Return the [X, Y] coordinate for the center point of the cell that contains the specified text.  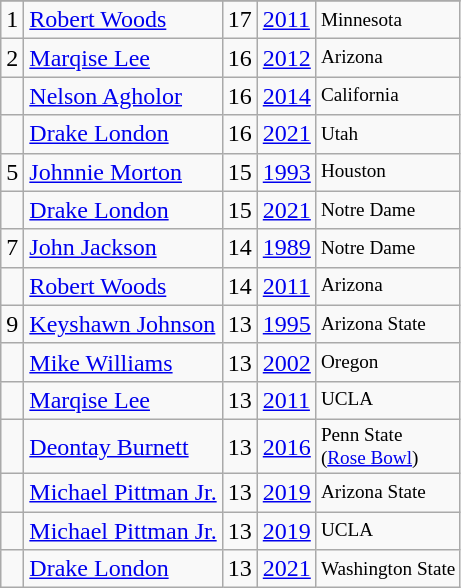
John Jackson [123, 248]
Utah [388, 134]
California [388, 96]
1995 [286, 324]
Johnnie Morton [123, 172]
Mike Williams [123, 362]
Nelson Agholor [123, 96]
Houston [388, 172]
Washington State [388, 569]
9 [12, 324]
2002 [286, 362]
Oregon [388, 362]
7 [12, 248]
Deontay Burnett [123, 446]
2014 [286, 96]
Keyshawn Johnson [123, 324]
1993 [286, 172]
17 [240, 20]
1 [12, 20]
2 [12, 58]
1989 [286, 248]
Penn State(Rose Bowl) [388, 446]
2016 [286, 446]
5 [12, 172]
2012 [286, 58]
Minnesota [388, 20]
